Pinpoint the cell where the given text exists, returning its (X, Y) midpoint coordinate. 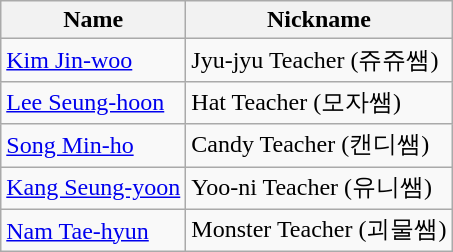
Name (94, 20)
Jyu-jyu Teacher (쥬쥬쌤) (319, 60)
Kim Jin-woo (94, 60)
Hat Teacher (모자쌤) (319, 102)
Candy Teacher (캔디쌤) (319, 146)
Nam Tae-hyun (94, 230)
Lee Seung-hoon (94, 102)
Yoo-ni Teacher (유니쌤) (319, 188)
Nickname (319, 20)
Song Min-ho (94, 146)
Monster Teacher (괴물쌤) (319, 230)
Kang Seung-yoon (94, 188)
